Provide the [X, Y] coordinate of the cell's center where the given text is located.  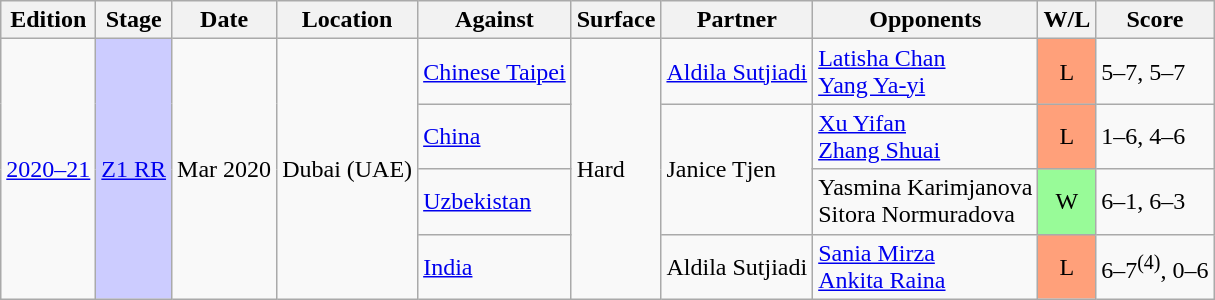
Chinese Taipei [495, 72]
W [1067, 202]
Hard [616, 169]
Uzbekistan [495, 202]
Sania Mirza Ankita Raina [926, 266]
Date [224, 20]
Surface [616, 20]
6–7(4), 0–6 [1155, 266]
Yasmina Karimjanova Sitora Normuradova [926, 202]
Janice Tjen [737, 169]
India [495, 266]
China [495, 136]
Stage [134, 20]
Against [495, 20]
6–1, 6–3 [1155, 202]
2020–21 [48, 169]
1–6, 4–6 [1155, 136]
W/L [1067, 20]
Score [1155, 20]
Mar 2020 [224, 169]
Edition [48, 20]
Opponents [926, 20]
Dubai (UAE) [348, 169]
Location [348, 20]
Z1 RR [134, 169]
Latisha Chan Yang Ya-yi [926, 72]
5–7, 5–7 [1155, 72]
Partner [737, 20]
Xu Yifan Zhang Shuai [926, 136]
